Scan for the cell matching the given text and deliver its (X, Y) coordinate at center. 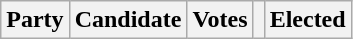
Candidate (128, 20)
Party (35, 20)
Votes (220, 20)
Elected (308, 20)
